Pinpoint the cell where the given text exists, returning its (X, Y) midpoint coordinate. 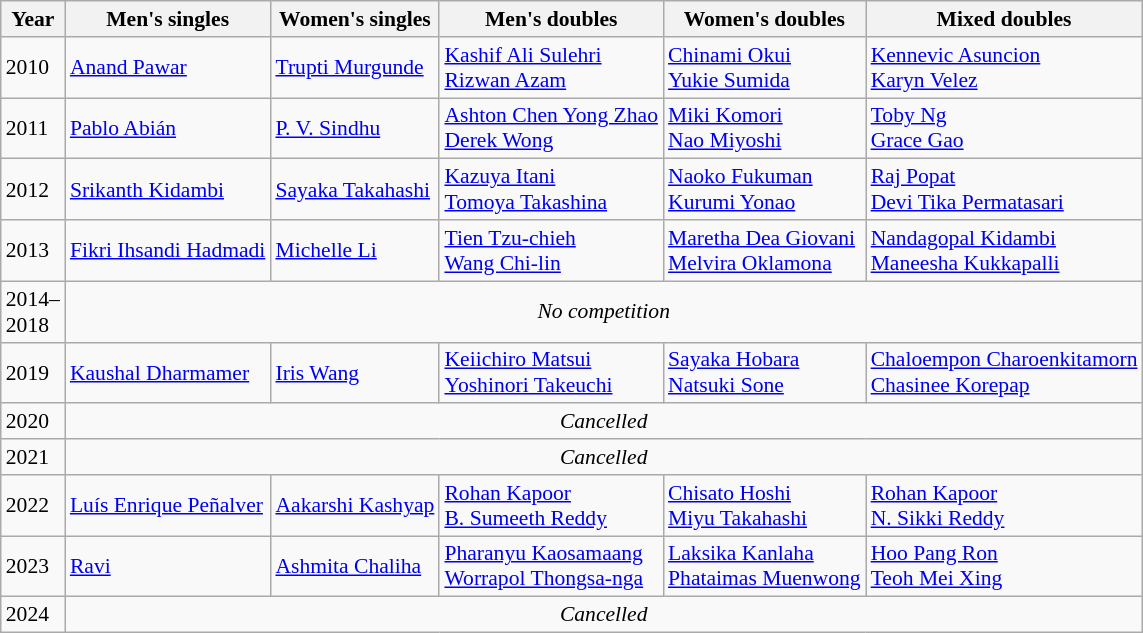
Miki Komori Nao Miyoshi (764, 128)
Toby Ng Grace Gao (1004, 128)
2021 (33, 457)
Kazuya Itani Tomoya Takashina (551, 190)
No competition (604, 312)
Men's singles (168, 19)
Sayaka Hobara Natsuki Sone (764, 372)
Ravi (168, 566)
Laksika Kanlaha Phataimas Muenwong (764, 566)
Chinami Okui Yukie Sumida (764, 68)
Raj Popat Devi Tika Permatasari (1004, 190)
Rohan Kapoor N. Sikki Reddy (1004, 506)
Ashton Chen Yong Zhao Derek Wong (551, 128)
2023 (33, 566)
P. V. Sindhu (354, 128)
Mixed doubles (1004, 19)
2010 (33, 68)
2011 (33, 128)
Chisato Hoshi Miyu Takahashi (764, 506)
Chaloempon Charoenkitamorn Chasinee Korepap (1004, 372)
Pablo Abián (168, 128)
Fikri Ihsandi Hadmadi (168, 250)
Rohan Kapoor B. Sumeeth Reddy (551, 506)
Kashif Ali Sulehri Rizwan Azam (551, 68)
2024 (33, 615)
Anand Pawar (168, 68)
Kaushal Dharmamer (168, 372)
Women's singles (354, 19)
Srikanth Kidambi (168, 190)
Aakarshi Kashyap (354, 506)
2019 (33, 372)
2020 (33, 422)
Year (33, 19)
2013 (33, 250)
Sayaka Takahashi (354, 190)
Maretha Dea Giovani Melvira Oklamona (764, 250)
Keiichiro Matsui Yoshinori Takeuchi (551, 372)
Tien Tzu-chieh Wang Chi-lin (551, 250)
2014–2018 (33, 312)
Naoko Fukuman Kurumi Yonao (764, 190)
Kennevic Asuncion Karyn Velez (1004, 68)
Hoo Pang Ron Teoh Mei Xing (1004, 566)
Men's doubles (551, 19)
Luís Enrique Peñalver (168, 506)
Ashmita Chaliha (354, 566)
2012 (33, 190)
Nandagopal Kidambi Maneesha Kukkapalli (1004, 250)
2022 (33, 506)
Trupti Murgunde (354, 68)
Pharanyu Kaosamaang Worrapol Thongsa-nga (551, 566)
Michelle Li (354, 250)
Iris Wang (354, 372)
Women's doubles (764, 19)
